From the cell containing the given text, extract its center point as [X, Y] coordinate. 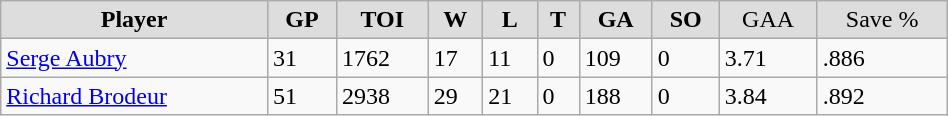
SO [686, 20]
L [510, 20]
109 [616, 58]
.892 [882, 96]
GA [616, 20]
21 [510, 96]
Serge Aubry [134, 58]
2938 [382, 96]
3.71 [768, 58]
188 [616, 96]
GAA [768, 20]
1762 [382, 58]
T [558, 20]
W [455, 20]
GP [302, 20]
17 [455, 58]
51 [302, 96]
Player [134, 20]
Richard Brodeur [134, 96]
3.84 [768, 96]
Save % [882, 20]
.886 [882, 58]
29 [455, 96]
TOI [382, 20]
11 [510, 58]
31 [302, 58]
